Extract the [x, y] coordinate from the center of the cell holding the provided text.  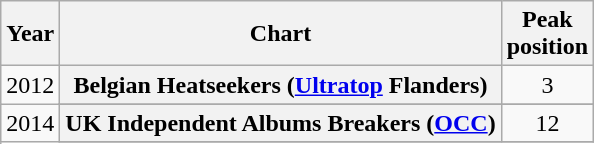
Chart [280, 34]
3 [547, 85]
Peakposition [547, 34]
Belgian Heatseekers (Ultratop Flanders) [280, 85]
12 [547, 123]
UK Independent Albums Breakers (OCC) [280, 123]
2014 [30, 123]
Year [30, 34]
2012 [30, 85]
